Locate the cell with the specified text and output its [x, y] center coordinate. 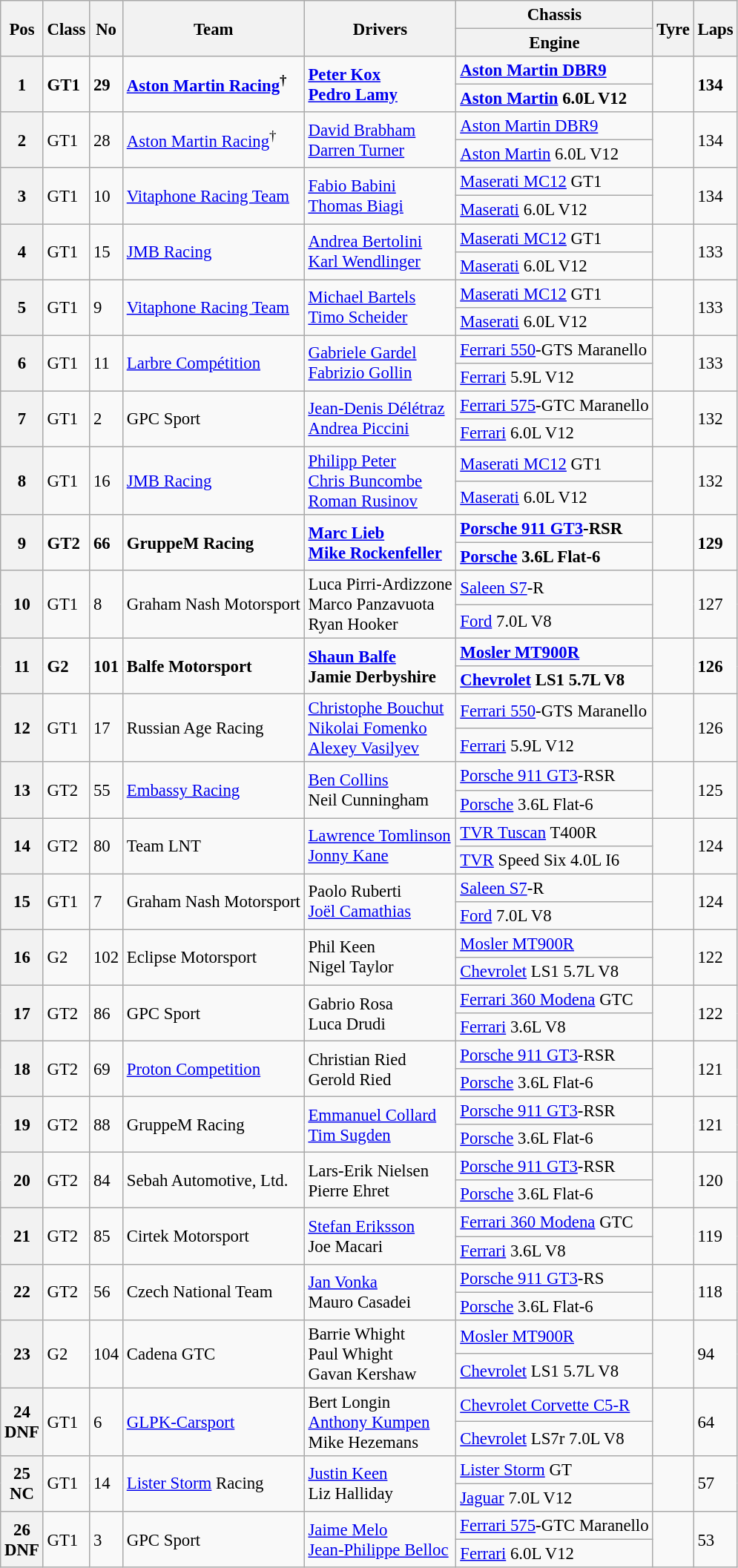
Balfe Motorsport [214, 666]
Barrie Whight Paul Whight Gavan Kershaw [380, 1354]
Team [214, 28]
28 [107, 139]
Gabriele Gardel Fabrizio Gollin [380, 363]
Lawrence Tomlinson Jonny Kane [380, 846]
29 [107, 85]
Proton Competition [214, 1070]
80 [107, 846]
Lister Storm Racing [214, 1483]
85 [107, 1236]
Christian Ried Gerold Ried [380, 1070]
Christophe Bouchut Nikolai Fomenko Alexey Vasilyev [380, 728]
104 [107, 1354]
Paolo Ruberti Joël Camathias [380, 902]
Tyre [673, 28]
1 [22, 85]
Marc Lieb Mike Rockenfeller [380, 543]
84 [107, 1181]
Luca Pirri-Ardizzone Marco Panzavuota Ryan Hooker [380, 605]
119 [715, 1236]
4 [22, 252]
Pos [22, 28]
21 [22, 1236]
127 [715, 605]
Justin Keen Liz Halliday [380, 1483]
Andrea Bertolini Karl Wendlinger [380, 252]
88 [107, 1124]
20 [22, 1181]
Gabrio Rosa Luca Drudi [380, 1013]
David Brabham Darren Turner [380, 139]
Shaun Balfe Jamie Derbyshire [380, 666]
Porsche 911 GT3-RS [555, 1278]
19 [22, 1124]
55 [107, 791]
64 [715, 1422]
Lister Storm GT [555, 1470]
120 [715, 1181]
12 [22, 728]
Engine [555, 43]
13 [22, 791]
125 [715, 791]
23 [22, 1354]
66 [107, 543]
Cirtek Motorsport [214, 1236]
TVR Tuscan T400R [555, 832]
Phil Keen Nigel Taylor [380, 957]
Peter Kox Pedro Lamy [380, 85]
Sebah Automotive, Ltd. [214, 1181]
56 [107, 1292]
94 [715, 1354]
129 [715, 543]
Lars-Erik Nielsen Pierre Ehret [380, 1181]
101 [107, 666]
53 [715, 1540]
Ben Collins Neil Cunningham [380, 791]
Jean-Denis Délétraz Andrea Piccini [380, 418]
Chevrolet Corvette C5-R [555, 1405]
5 [22, 307]
25NC [22, 1483]
Chassis [555, 15]
Jaguar 7.0L V12 [555, 1498]
Michael Bartels Timo Scheider [380, 307]
Team LNT [214, 846]
Drivers [380, 28]
24DNF [22, 1422]
Emmanuel Collard Tim Sugden [380, 1124]
No [107, 28]
69 [107, 1070]
102 [107, 957]
Chevrolet LS7r 7.0L V8 [555, 1439]
Larbre Compétition [214, 363]
TVR Speed Six 4.0L I6 [555, 860]
57 [715, 1483]
Bert Longin Anthony Kumpen Mike Hezemans [380, 1422]
GLPK-Carsport [214, 1422]
Czech National Team [214, 1292]
Cadena GTC [214, 1354]
Russian Age Racing [214, 728]
Jan Vonka Mauro Casadei [380, 1292]
86 [107, 1013]
Eclipse Motorsport [214, 957]
18 [22, 1070]
26DNF [22, 1540]
Laps [715, 28]
118 [715, 1292]
Philipp Peter Chris Buncombe Roman Rusinov [380, 481]
Stefan Eriksson Joe Macari [380, 1236]
22 [22, 1292]
Embassy Racing [214, 791]
Jaime Melo Jean-Philippe Belloc [380, 1540]
Class [67, 28]
Fabio Babini Thomas Biagi [380, 196]
